Identify which cell holds the provided text, then report its (x, y) central coordinate. 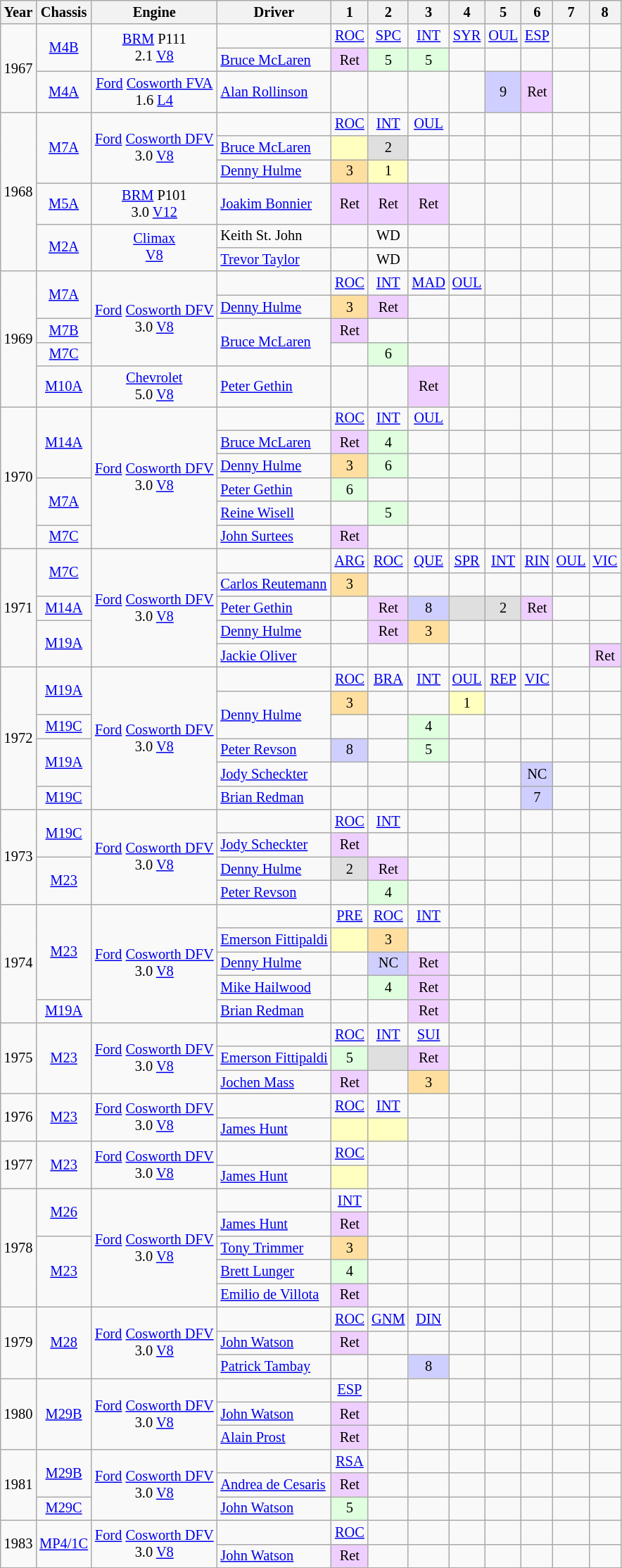
Tony Trimmer (274, 1248)
Joakim Bonnier (274, 203)
Alain Prost (274, 1437)
BRM P1013.0 V12 (154, 203)
Mike Hailwood (274, 987)
1975 (18, 1058)
BRM P1112.1 V8 (154, 48)
SPC (388, 36)
ARG (350, 560)
M2A (63, 248)
REP (503, 679)
Reine Wisell (274, 513)
RSA (350, 1461)
SPR (467, 560)
1967 (18, 68)
1981 (18, 1484)
Jackie Oliver (274, 656)
SYR (467, 36)
Alan Rollinson (274, 92)
GNM (388, 1319)
Patrick Tambay (274, 1366)
M4A (63, 92)
1968 (18, 192)
1979 (18, 1342)
Engine (154, 12)
Jochen Mass (274, 1082)
Keith St. John (274, 236)
Driver (274, 12)
MAD (428, 283)
1977 (18, 1165)
1983 (18, 1543)
1973 (18, 856)
Chevrolet5.0 V8 (154, 387)
M4B (63, 48)
1969 (18, 339)
1971 (18, 608)
PRE (350, 916)
Brett Lunger (274, 1272)
QUE (428, 560)
1972 (18, 738)
1970 (18, 477)
M10A (63, 387)
M28 (63, 1342)
MP4/1C (63, 1543)
Chassis (63, 12)
RIN (538, 560)
9 (503, 92)
Ford Cosworth FVA1.6 L4 (154, 92)
John Surtees (274, 537)
1974 (18, 963)
1980 (18, 1414)
BRA (388, 679)
SUI (428, 1034)
M7B (63, 330)
M5A (63, 203)
Carlos Reutemann (274, 584)
M29C (63, 1508)
Andrea de Cesaris (274, 1485)
ClimaxV8 (154, 248)
M26 (63, 1212)
Emilio de Villota (274, 1295)
1978 (18, 1248)
Trevor Taylor (274, 259)
DIN (428, 1319)
Year (18, 12)
1976 (18, 1117)
